Return [X, Y] of the center of cell containing provided text 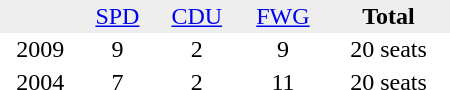
Total [388, 16]
2009 [40, 50]
CDU [197, 16]
20 seats [388, 50]
SPD [117, 16]
FWG [283, 16]
2 [197, 50]
